Return the (x, y) coordinate for the center point of the cell that contains the specified text.  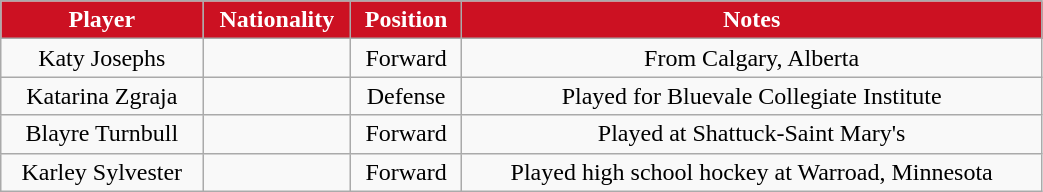
Blayre Turnbull (102, 134)
Played high school hockey at Warroad, Minnesota (752, 172)
Position (406, 20)
Player (102, 20)
Notes (752, 20)
From Calgary, Alberta (752, 58)
Karley Sylvester (102, 172)
Katarina Zgraja (102, 96)
Played at Shattuck-Saint Mary's (752, 134)
Played for Bluevale Collegiate Institute (752, 96)
Nationality (277, 20)
Defense (406, 96)
Katy Josephs (102, 58)
